From the cell containing the given text, extract its center point as (x, y) coordinate. 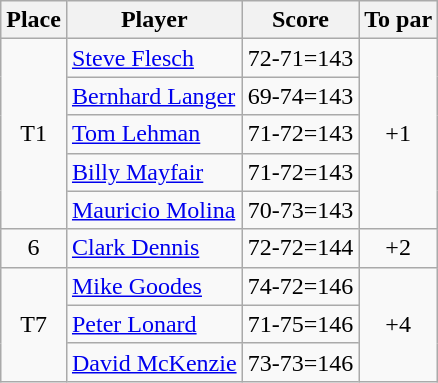
73-73=146 (300, 362)
Player (154, 20)
Mike Goodes (154, 286)
Mauricio Molina (154, 210)
70-73=143 (300, 210)
74-72=146 (300, 286)
72-71=143 (300, 58)
72-72=144 (300, 248)
Steve Flesch (154, 58)
T7 (34, 324)
+1 (398, 134)
+2 (398, 248)
Bernhard Langer (154, 96)
Score (300, 20)
71-75=146 (300, 324)
Clark Dennis (154, 248)
69-74=143 (300, 96)
Tom Lehman (154, 134)
T1 (34, 134)
To par (398, 20)
David McKenzie (154, 362)
6 (34, 248)
Billy Mayfair (154, 172)
+4 (398, 324)
Peter Lonard (154, 324)
Place (34, 20)
